For the text-containing cell, return its midpoint in [x, y] coordinate format. 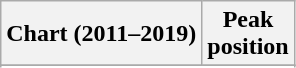
Peakposition [248, 34]
Chart (2011–2019) [102, 34]
